Return the [x, y] coordinate for the center point of the cell that contains the specified text.  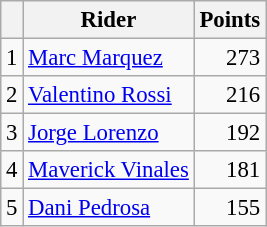
Marc Marquez [108, 58]
Maverick Vinales [108, 170]
155 [230, 208]
Dani Pedrosa [108, 208]
Points [230, 20]
1 [12, 58]
5 [12, 208]
Valentino Rossi [108, 95]
192 [230, 133]
2 [12, 95]
273 [230, 58]
4 [12, 170]
Rider [108, 20]
3 [12, 133]
216 [230, 95]
181 [230, 170]
Jorge Lorenzo [108, 133]
